Capture the cell that displays the provided text and extract its [x, y] central coordinate. 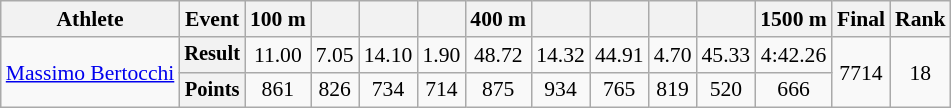
48.72 [498, 55]
Event [212, 19]
45.33 [726, 55]
18 [920, 72]
875 [498, 90]
100 m [278, 19]
666 [794, 90]
765 [620, 90]
1.90 [441, 55]
826 [335, 90]
Points [212, 90]
Massimo Bertocchi [90, 72]
44.91 [620, 55]
14.32 [560, 55]
934 [560, 90]
400 m [498, 19]
7.05 [335, 55]
819 [673, 90]
4.70 [673, 55]
7714 [861, 72]
714 [441, 90]
Result [212, 55]
520 [726, 90]
11.00 [278, 55]
Athlete [90, 19]
1500 m [794, 19]
Final [861, 19]
4:42.26 [794, 55]
14.10 [388, 55]
Rank [920, 19]
734 [388, 90]
861 [278, 90]
